Scan for the cell matching the given text and deliver its [x, y] coordinate at center. 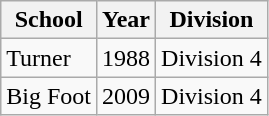
Big Foot [49, 96]
1988 [126, 58]
School [49, 20]
Year [126, 20]
2009 [126, 96]
Turner [49, 58]
Division [212, 20]
